Determine the [X, Y] coordinate at the center of the cell enclosing the given text.  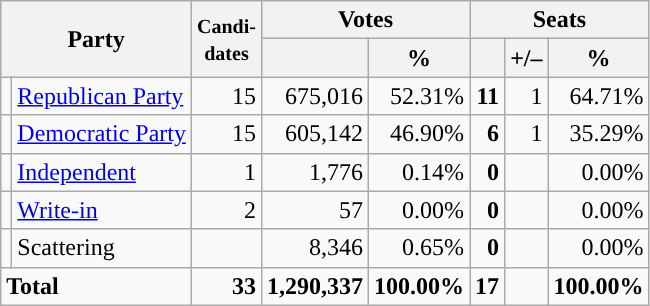
Democratic Party [102, 134]
Votes [365, 20]
0.65% [420, 248]
Write-in [102, 210]
35.29% [598, 134]
1,776 [314, 172]
Republican Party [102, 96]
64.71% [598, 96]
Party [96, 39]
8,346 [314, 248]
11 [488, 96]
57 [314, 210]
Independent [102, 172]
Scattering [102, 248]
2 [226, 210]
33 [226, 286]
+/– [526, 58]
46.90% [420, 134]
605,142 [314, 134]
6 [488, 134]
17 [488, 286]
1,290,337 [314, 286]
Total [96, 286]
Candi-dates [226, 39]
675,016 [314, 96]
52.31% [420, 96]
Seats [560, 20]
0.14% [420, 172]
